Return [x, y] of the center of cell containing provided text 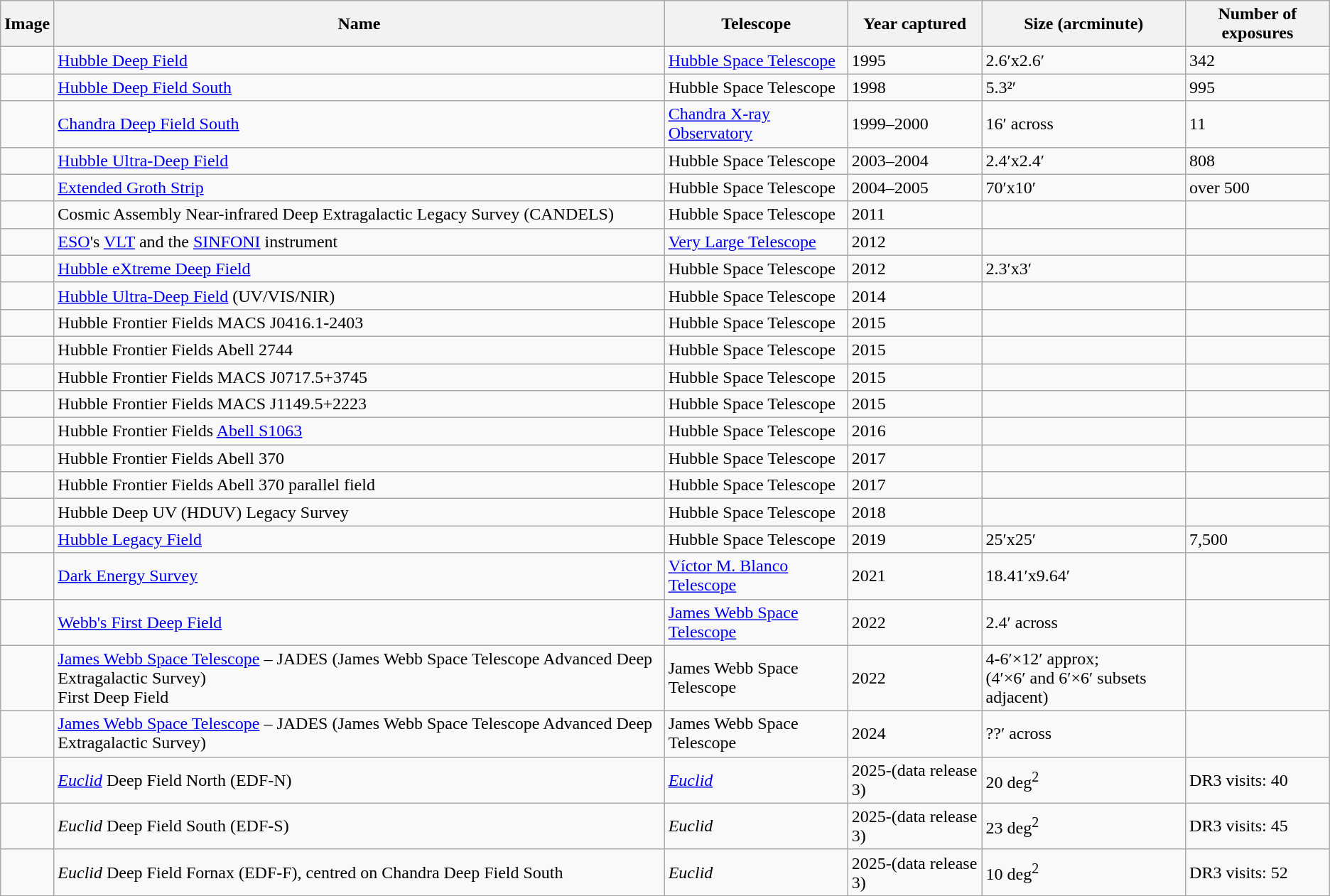
Hubble Frontier Fields Abell S1063 [359, 431]
25′x25′ [1083, 539]
808 [1258, 161]
DR3 visits: 52 [1258, 873]
342 [1258, 60]
2016 [915, 431]
2024 [915, 733]
7,500 [1258, 539]
ESO's VLT and the SINFONI instrument [359, 242]
Webb's First Deep Field [359, 622]
995 [1258, 87]
Víctor M. Blanco Telescope [756, 576]
Hubble Deep Field South [359, 87]
18.41′x9.64′ [1083, 576]
2004–2005 [915, 188]
DR3 visits: 45 [1258, 826]
4-6′×12′ approx;(4′×6′ and 6′×6′ subsets adjacent) [1083, 678]
Year captured [915, 24]
2018 [915, 512]
Hubble Frontier Fields MACS J1149.5+2223 [359, 404]
2014 [915, 296]
Euclid Deep Field South (EDF-S) [359, 826]
Hubble Ultra-Deep Field [359, 161]
5.3²′ [1083, 87]
Hubble Frontier Fields MACS J0717.5+3745 [359, 377]
Dark Energy Survey [359, 576]
Hubble Frontier Fields MACS J0416.1-2403 [359, 323]
1995 [915, 60]
Hubble Deep Field [359, 60]
Hubble Deep UV (HDUV) Legacy Survey [359, 512]
Very Large Telescope [756, 242]
2003–2004 [915, 161]
1998 [915, 87]
Extended Groth Strip [359, 188]
2011 [915, 215]
Image [27, 24]
2021 [915, 576]
over 500 [1258, 188]
70′x10′ [1083, 188]
Hubble Frontier Fields Abell 2744 [359, 350]
16′ across [1083, 124]
2.3′x3′ [1083, 269]
DR3 visits: 40 [1258, 780]
2.4′x2.4′ [1083, 161]
10 deg2 [1083, 873]
Name [359, 24]
2019 [915, 539]
20 deg2 [1083, 780]
Hubble eXtreme Deep Field [359, 269]
Hubble Frontier Fields Abell 370 parallel field [359, 485]
Euclid Deep Field Fornax (EDF-F), centred on Chandra Deep Field South [359, 873]
Chandra Deep Field South [359, 124]
2.6′x2.6′ [1083, 60]
Euclid Deep Field North (EDF-N) [359, 780]
James Webb Space Telescope – JADES (James Webb Space Telescope Advanced Deep Extragalactic Survey) [359, 733]
James Webb Space Telescope – JADES (James Webb Space Telescope Advanced Deep Extragalactic Survey)First Deep Field [359, 678]
Telescope [756, 24]
Number of exposures [1258, 24]
1999–2000 [915, 124]
Cosmic Assembly Near-infrared Deep Extragalactic Legacy Survey (CANDELS) [359, 215]
??′ across [1083, 733]
23 deg2 [1083, 826]
11 [1258, 124]
Size (arcminute) [1083, 24]
2.4′ across [1083, 622]
Hubble Frontier Fields Abell 370 [359, 458]
Hubble Ultra-Deep Field (UV/VIS/NIR) [359, 296]
Chandra X-ray Observatory [756, 124]
Hubble Legacy Field [359, 539]
